Extract the [X, Y] coordinate from the center of the cell holding the provided text.  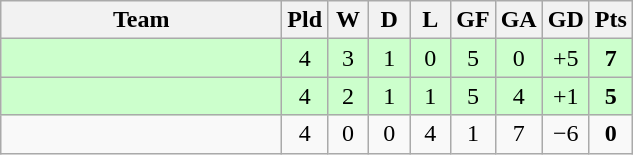
−6 [566, 134]
Pld [305, 20]
2 [348, 96]
W [348, 20]
Team [142, 20]
+1 [566, 96]
GF [473, 20]
+5 [566, 58]
Pts [610, 20]
L [430, 20]
GA [518, 20]
GD [566, 20]
D [390, 20]
3 [348, 58]
